Locate the cell with the specified text and output its (x, y) center coordinate. 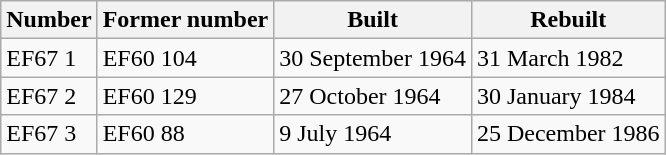
EF67 3 (49, 134)
30 September 1964 (373, 58)
EF60 104 (186, 58)
EF67 1 (49, 58)
Rebuilt (568, 20)
Built (373, 20)
25 December 1986 (568, 134)
27 October 1964 (373, 96)
30 January 1984 (568, 96)
EF67 2 (49, 96)
EF60 129 (186, 96)
Number (49, 20)
31 March 1982 (568, 58)
9 July 1964 (373, 134)
EF60 88 (186, 134)
Former number (186, 20)
